Identify which cell holds the provided text, then report its [X, Y] central coordinate. 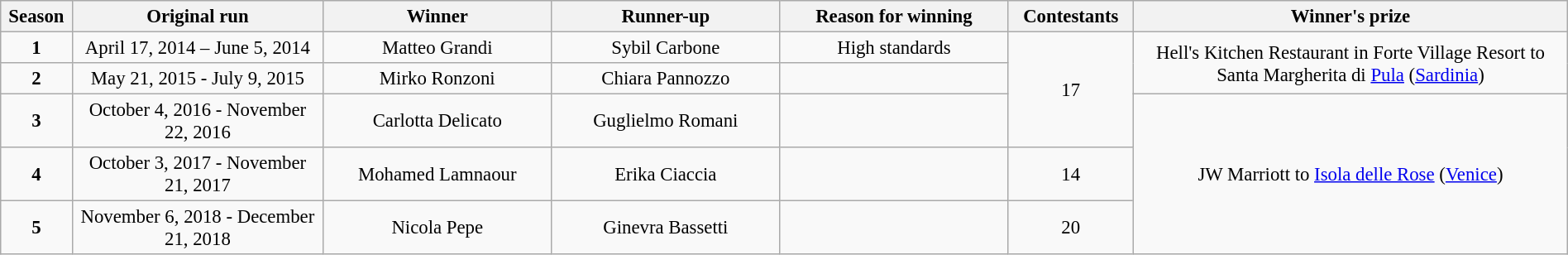
October 3, 2017 - November 21, 2017 [198, 174]
Runner-up [666, 17]
Matteo Grandi [437, 48]
Guglielmo Romani [666, 121]
17 [1071, 90]
Season [36, 17]
1 [36, 48]
Original run [198, 17]
Ginevra Bassetti [666, 229]
October 4, 2016 - November 22, 2016 [198, 121]
Mirko Ronzoni [437, 79]
3 [36, 121]
Hell's Kitchen Restaurant in Forte Village Resort to Santa Margherita di Pula (Sardinia) [1351, 63]
4 [36, 174]
Winner's prize [1351, 17]
JW Marriott to Isola delle Rose (Venice) [1351, 175]
Erika Ciaccia [666, 174]
May 21, 2015 - July 9, 2015 [198, 79]
5 [36, 229]
High standards [894, 48]
14 [1071, 174]
Reason for winning [894, 17]
November 6, 2018 - December 21, 2018 [198, 229]
Nicola Pepe [437, 229]
Mohamed Lamnaour [437, 174]
2 [36, 79]
Contestants [1071, 17]
Winner [437, 17]
Chiara Pannozzo [666, 79]
April 17, 2014 – June 5, 2014 [198, 48]
Sybil Carbone [666, 48]
20 [1071, 229]
Carlotta Delicato [437, 121]
